Extract the [x, y] coordinate from the center of the cell holding the provided text.  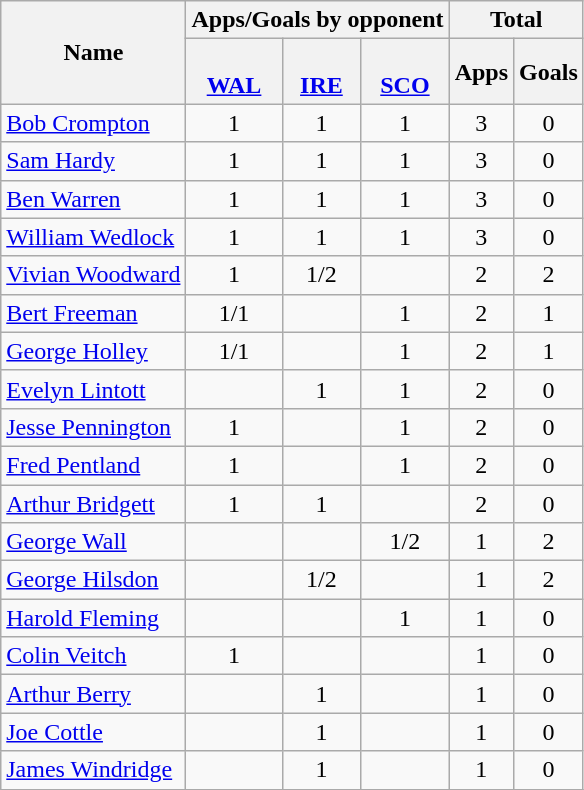
Jesse Pennington [94, 427]
Bob Crompton [94, 123]
Goals [549, 72]
Name [94, 52]
Ben Warren [94, 199]
George Holley [94, 351]
Harold Fleming [94, 618]
Total [516, 20]
Joe Cottle [94, 732]
Colin Veitch [94, 656]
Sam Hardy [94, 161]
Fred Pentland [94, 465]
James Windridge [94, 770]
WAL [234, 72]
Evelyn Lintott [94, 389]
Apps/Goals by opponent [318, 20]
SCO [405, 72]
William Wedlock [94, 237]
Vivian Woodward [94, 275]
Arthur Bridgett [94, 503]
Apps [481, 72]
Bert Freeman [94, 313]
George Hilsdon [94, 580]
Arthur Berry [94, 694]
George Wall [94, 542]
IRE [322, 72]
